Scan for the cell matching the given text and deliver its [X, Y] coordinate at center. 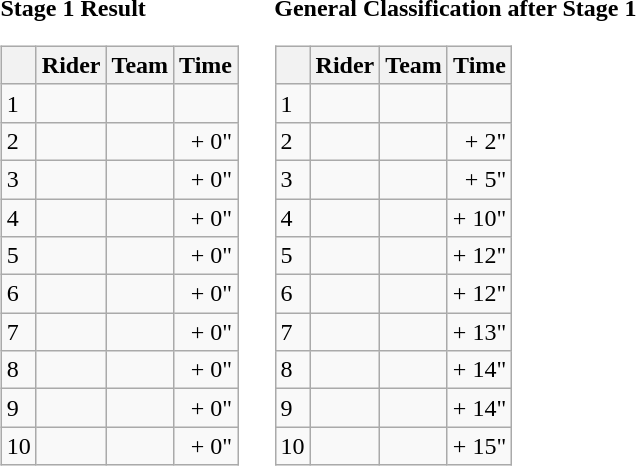
+ 10" [479, 217]
+ 15" [479, 446]
+ 5" [479, 179]
+ 13" [479, 332]
+ 2" [479, 141]
